Search for the cell housing the specified text and yield its (x, y) center coordinate. 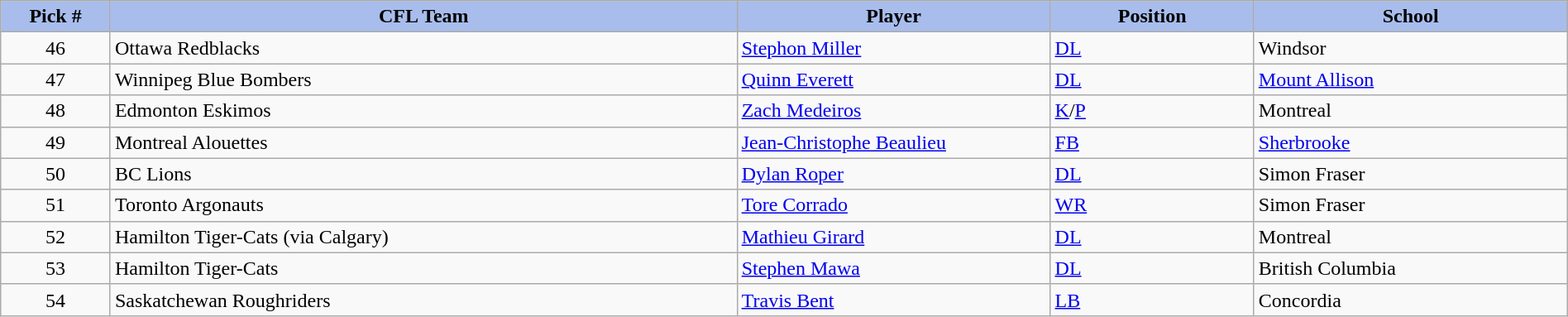
Quinn Everett (893, 79)
Jean-Christophe Beaulieu (893, 142)
BC Lions (423, 174)
Ottawa Redblacks (423, 48)
Windsor (1411, 48)
CFL Team (423, 17)
47 (56, 79)
50 (56, 174)
LB (1152, 300)
Stephon Miller (893, 48)
School (1411, 17)
51 (56, 205)
K/P (1152, 111)
British Columbia (1411, 268)
Toronto Argonauts (423, 205)
Position (1152, 17)
Concordia (1411, 300)
49 (56, 142)
WR (1152, 205)
Stephen Mawa (893, 268)
FB (1152, 142)
Saskatchewan Roughriders (423, 300)
Zach Medeiros (893, 111)
Pick # (56, 17)
Dylan Roper (893, 174)
54 (56, 300)
Winnipeg Blue Bombers (423, 79)
Travis Bent (893, 300)
46 (56, 48)
Tore Corrado (893, 205)
Mathieu Girard (893, 237)
Sherbrooke (1411, 142)
Player (893, 17)
Mount Allison (1411, 79)
Edmonton Eskimos (423, 111)
48 (56, 111)
Hamilton Tiger-Cats (via Calgary) (423, 237)
Hamilton Tiger-Cats (423, 268)
53 (56, 268)
Montreal Alouettes (423, 142)
52 (56, 237)
